Return [X, Y] of the center of cell containing provided text 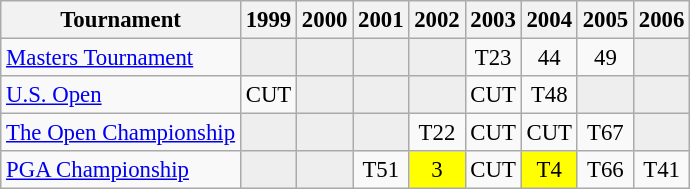
U.S. Open [121, 95]
Masters Tournament [121, 58]
2003 [493, 20]
T67 [605, 133]
Tournament [121, 20]
44 [549, 58]
2000 [325, 20]
The Open Championship [121, 133]
T22 [437, 133]
PGA Championship [121, 170]
1999 [268, 20]
2004 [549, 20]
3 [437, 170]
2005 [605, 20]
T4 [549, 170]
T41 [661, 170]
49 [605, 58]
2002 [437, 20]
T51 [381, 170]
2001 [381, 20]
T66 [605, 170]
T48 [549, 95]
T23 [493, 58]
2006 [661, 20]
